Detect which cell encompasses the target text, then output its (X, Y) center coordinate. 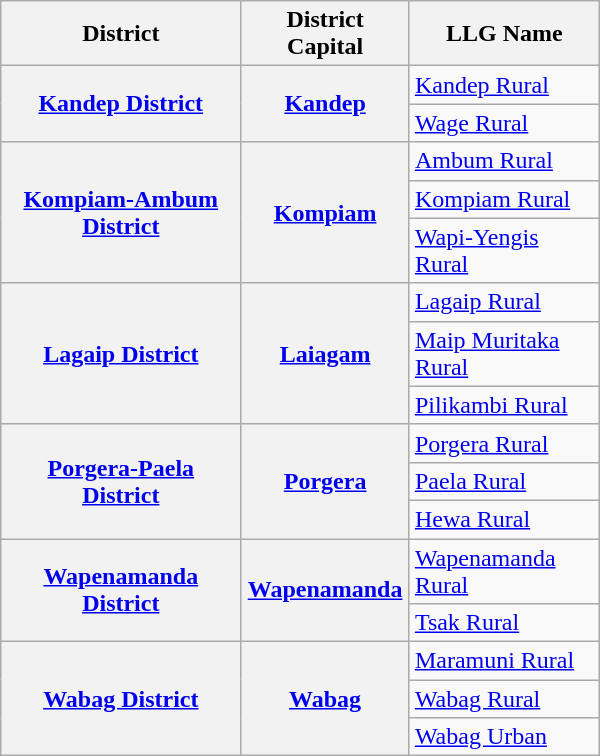
Tsak Rural (504, 623)
Kandep (326, 104)
Kompiam (326, 212)
Wapenamanda District (121, 590)
Wabag (326, 699)
Ambum Rural (504, 161)
District (121, 34)
LLG Name (504, 34)
Paela Rural (504, 481)
Wabag Rural (504, 699)
Wage Rural (504, 123)
Laiagam (326, 354)
Porgera (326, 481)
Hewa Rural (504, 519)
Lagaip District (121, 354)
Porgera Rural (504, 443)
Kandep District (121, 104)
Maramuni Rural (504, 661)
Porgera-Paela District (121, 481)
District Capital (326, 34)
Lagaip Rural (504, 302)
Wabag Urban (504, 737)
Maip Muritaka Rural (504, 354)
Kandep Rural (504, 85)
Kompiam Rural (504, 199)
Wabag District (121, 699)
Kompiam-Ambum District (121, 212)
Wapenamanda Rural (504, 570)
Wapenamanda (326, 590)
Pilikambi Rural (504, 405)
Wapi-Yengis Rural (504, 250)
